Determine the (X, Y) coordinate at the center of the cell enclosing the given text.  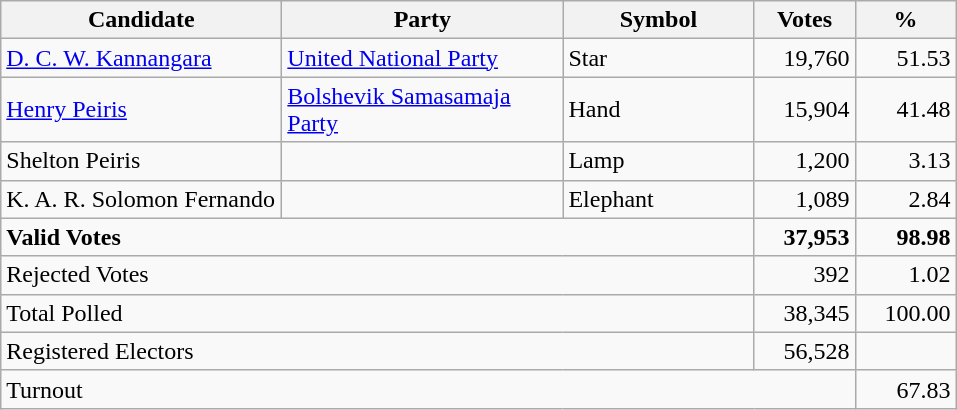
Registered Electors (378, 351)
D. C. W. Kannangara (142, 58)
Turnout (428, 389)
Star (658, 58)
38,345 (804, 313)
Total Polled (378, 313)
41.48 (906, 110)
37,953 (804, 237)
Lamp (658, 161)
Hand (658, 110)
Candidate (142, 20)
3.13 (906, 161)
2.84 (906, 199)
67.83 (906, 389)
Elephant (658, 199)
Rejected Votes (378, 275)
56,528 (804, 351)
51.53 (906, 58)
1,089 (804, 199)
Party (422, 20)
98.98 (906, 237)
Votes (804, 20)
K. A. R. Solomon Fernando (142, 199)
1,200 (804, 161)
Shelton Peiris (142, 161)
100.00 (906, 313)
Henry Peiris (142, 110)
15,904 (804, 110)
19,760 (804, 58)
Symbol (658, 20)
Bolshevik Samasamaja Party (422, 110)
Valid Votes (378, 237)
% (906, 20)
1.02 (906, 275)
United National Party (422, 58)
392 (804, 275)
